Find where the given text appears and provide that cell's center as [X, Y] coordinate. 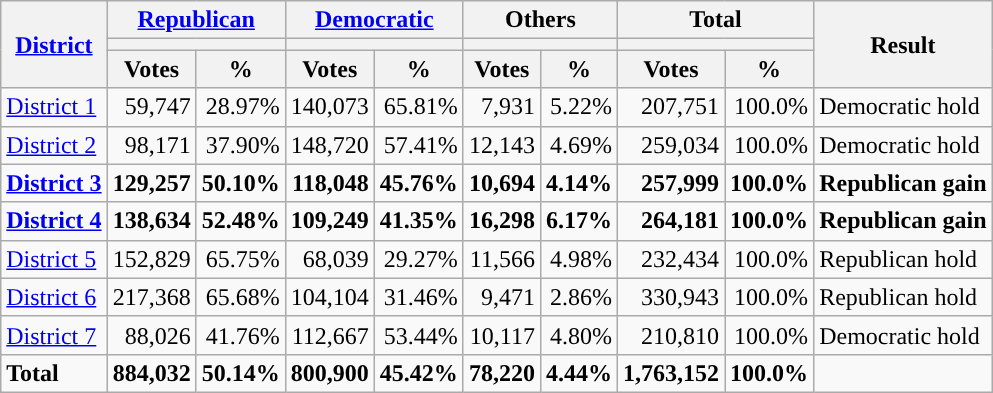
148,720 [330, 145]
57.41% [418, 145]
88,026 [152, 335]
10,694 [502, 183]
50.14% [240, 373]
68,039 [330, 259]
Democratic [374, 20]
53.44% [418, 335]
28.97% [240, 107]
District 2 [54, 145]
37.90% [240, 145]
138,634 [152, 221]
140,073 [330, 107]
41.35% [418, 221]
District 6 [54, 297]
65.75% [240, 259]
330,943 [670, 297]
29.27% [418, 259]
District 5 [54, 259]
Others [540, 20]
217,368 [152, 297]
884,032 [152, 373]
4.69% [578, 145]
31.46% [418, 297]
Result [903, 44]
1,763,152 [670, 373]
4.14% [578, 183]
4.44% [578, 373]
210,810 [670, 335]
104,104 [330, 297]
98,171 [152, 145]
5.22% [578, 107]
45.76% [418, 183]
9,471 [502, 297]
District 7 [54, 335]
65.68% [240, 297]
259,034 [670, 145]
112,667 [330, 335]
52.48% [240, 221]
Republican [196, 20]
264,181 [670, 221]
207,751 [670, 107]
45.42% [418, 373]
4.80% [578, 335]
78,220 [502, 373]
12,143 [502, 145]
2.86% [578, 297]
232,434 [670, 259]
District 4 [54, 221]
59,747 [152, 107]
257,999 [670, 183]
10,117 [502, 335]
129,257 [152, 183]
11,566 [502, 259]
65.81% [418, 107]
District 1 [54, 107]
800,900 [330, 373]
District [54, 44]
50.10% [240, 183]
16,298 [502, 221]
6.17% [578, 221]
41.76% [240, 335]
4.98% [578, 259]
District 3 [54, 183]
109,249 [330, 221]
7,931 [502, 107]
118,048 [330, 183]
152,829 [152, 259]
